From the cell containing the given text, extract its center point as (X, Y) coordinate. 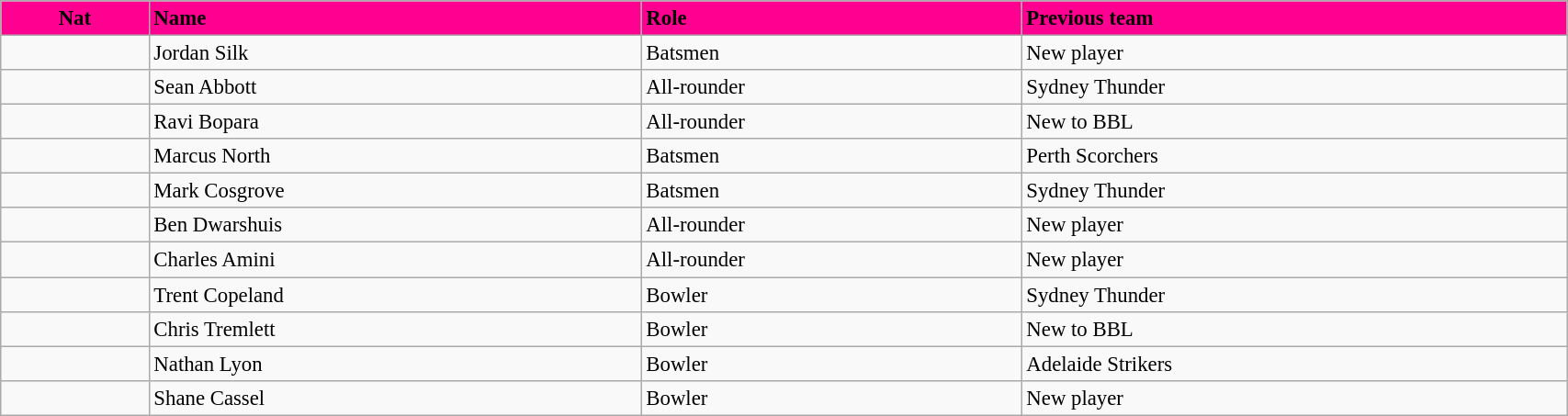
Nathan Lyon (395, 364)
Trent Copeland (395, 295)
Chris Tremlett (395, 329)
Jordan Silk (395, 53)
Marcus North (395, 156)
Ravi Bopara (395, 122)
Shane Cassel (395, 398)
Mark Cosgrove (395, 191)
Perth Scorchers (1294, 156)
Sean Abbott (395, 87)
Ben Dwarshuis (395, 225)
Previous team (1294, 18)
Charles Amini (395, 260)
Name (395, 18)
Role (831, 18)
Adelaide Strikers (1294, 364)
Nat (75, 18)
